Return the [X, Y] coordinate for the center point of the cell that contains the specified text.  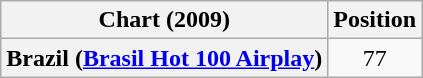
Position [375, 20]
Chart (2009) [164, 20]
Brazil (Brasil Hot 100 Airplay) [164, 58]
77 [375, 58]
